Return the [x, y] coordinate for the center point of the cell that contains the specified text.  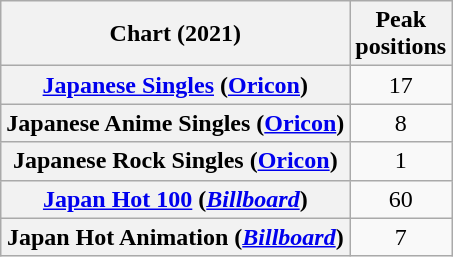
1 [401, 161]
Chart (2021) [176, 34]
Japan Hot Animation (Billboard) [176, 237]
60 [401, 199]
Japanese Singles (Oricon) [176, 85]
17 [401, 85]
Japanese Rock Singles (Oricon) [176, 161]
Peakpositions [401, 34]
Japan Hot 100 (Billboard) [176, 199]
Japanese Anime Singles (Oricon) [176, 123]
7 [401, 237]
8 [401, 123]
